Output the (x, y) coordinate of the center of the cell containing the given text.  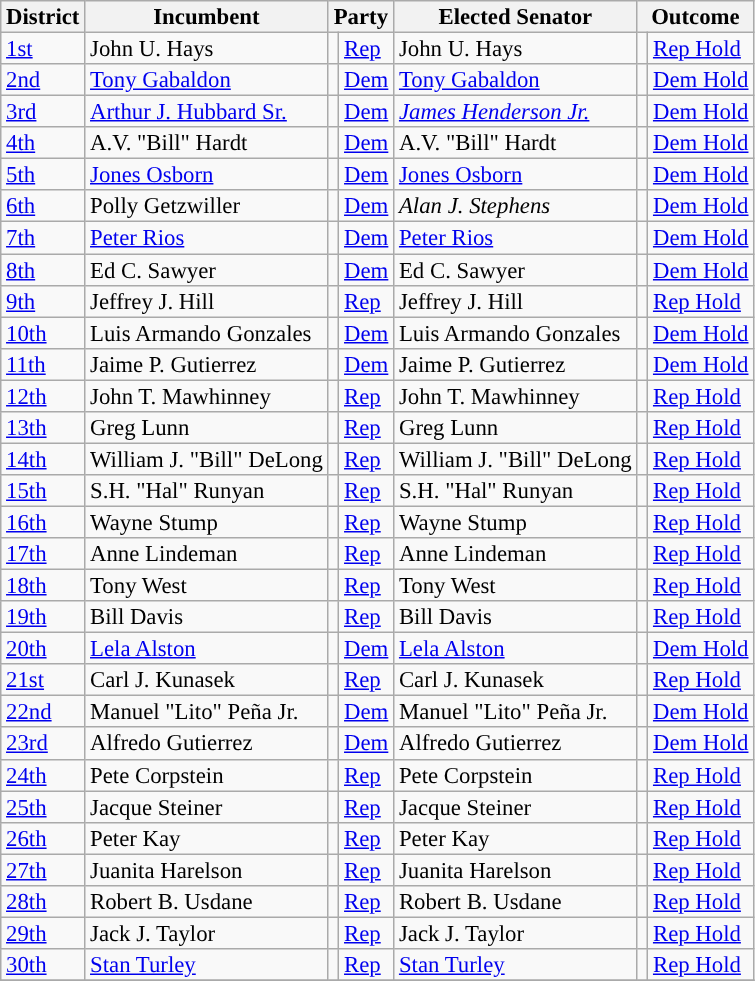
23rd (43, 744)
12th (43, 396)
Arthur J. Hubbard Sr. (206, 112)
16th (43, 522)
6th (43, 206)
18th (43, 586)
Polly Getzwiller (206, 206)
3rd (43, 112)
24th (43, 775)
Alan J. Stephens (516, 206)
28th (43, 902)
Elected Senator (516, 17)
District (43, 17)
2nd (43, 80)
5th (43, 175)
29th (43, 933)
22nd (43, 712)
4th (43, 143)
13th (43, 428)
10th (43, 333)
15th (43, 491)
17th (43, 554)
1st (43, 49)
Outcome (696, 17)
James Henderson Jr. (516, 112)
14th (43, 459)
8th (43, 270)
11th (43, 364)
Party (360, 17)
19th (43, 617)
26th (43, 838)
21st (43, 680)
7th (43, 238)
25th (43, 807)
Incumbent (206, 17)
30th (43, 965)
20th (43, 649)
9th (43, 301)
27th (43, 870)
